Extract the [x, y] coordinate from the center of the cell holding the provided text.  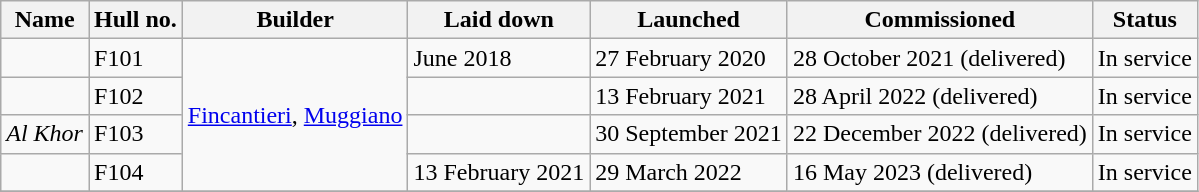
28 October 2021 (delivered) [940, 58]
28 April 2022 (delivered) [940, 96]
F101 [135, 58]
29 March 2022 [689, 172]
Al Khor [45, 134]
30 September 2021 [689, 134]
June 2018 [499, 58]
Status [1144, 20]
F103 [135, 134]
F102 [135, 96]
Name [45, 20]
Builder [295, 20]
Fincantieri, Muggiano [295, 115]
16 May 2023 (delivered) [940, 172]
Hull no. [135, 20]
F104 [135, 172]
22 December 2022 (delivered) [940, 134]
Laid down [499, 20]
27 February 2020 [689, 58]
Commissioned [940, 20]
Launched [689, 20]
